Return the (x, y) coordinate for the center point of the cell that contains the specified text.  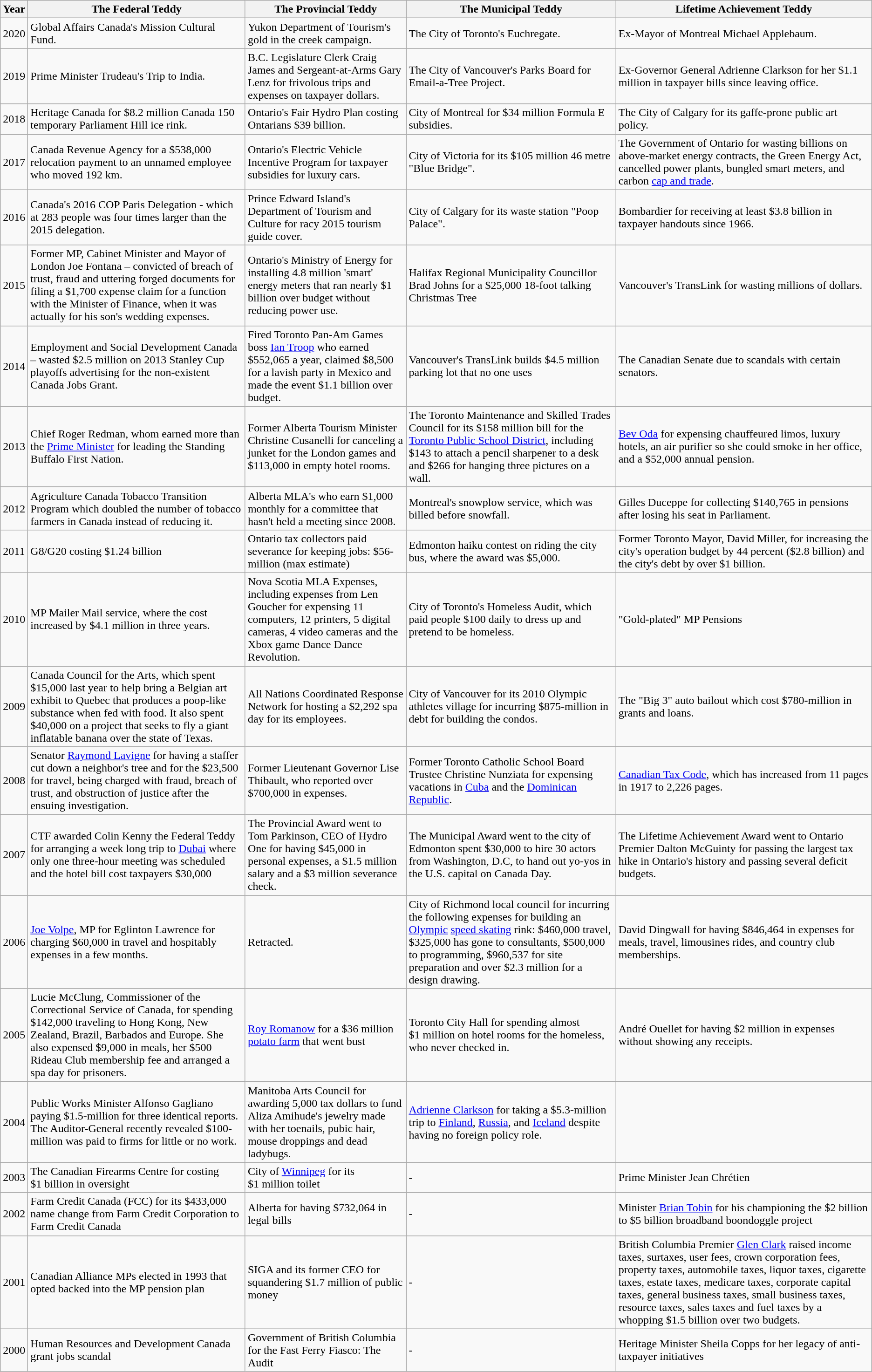
Joe Volpe, MP for Eglinton Lawrence for charging $60,000 in travel and hospitably expenses in a few months. (137, 942)
MP Mailer Mail service, where the cost increased by $4.1 million in three years. (137, 619)
Human Resources and Development Canada grant jobs scandal (137, 1350)
2018 (14, 119)
"Gold-plated" MP Pensions (743, 619)
B.C. Legislature Clerk Craig James and Sergeant-at-Arms Gary Lenz for frivolous trips and expenses on taxpayer dollars. (326, 76)
City of Vancouver for its 2010 Olympic athletes village for incurring $875-million in debt for building the condos. (511, 706)
2016 (14, 217)
The "Big 3" auto bailout which cost $780-million in grants and loans. (743, 706)
Alberta MLA's who earn $1,000 monthly for a committee that hasn't held a meeting since 2008. (326, 508)
2017 (14, 162)
The City of Toronto's Euchregate. (511, 34)
Adrienne Clarkson for taking a $5.3-million trip to Finland, Russia, and Iceland despite having no foreign policy role. (511, 1122)
Gilles Duceppe for collecting $140,765 in pensions after losing his seat in Parliament. (743, 508)
Ontario's Fair Hydro Plan costing Ontarians $39 billion. (326, 119)
Ex-Governor General Adrienne Clarkson for her $1.1 million in taxpayer bills since leaving office. (743, 76)
Canadian Tax Code, which has increased from 11 pages in 1917 to 2,226 pages. (743, 781)
Vancouver's TransLink builds $4.5 million parking lot that no one uses (511, 366)
2010 (14, 619)
Minister Brian Tobin for his championing the $2 billion to $5 billion broadband boondoggle project (743, 1214)
Lifetime Achievement Teddy (743, 9)
Bombardier for receiving at least $3.8 billion in taxpayer handouts since 1966. (743, 217)
Retracted. (326, 942)
2020 (14, 34)
The City of Calgary for its gaffe-prone public art policy. (743, 119)
The Federal Teddy (137, 9)
City of Victoria for its $105 million 46 metre "Blue Bridge". (511, 162)
Ontario's Ministry of Energy for installing 4.8 million 'smart' energy meters that ran nearly $1 billion over budget without reducing power use. (326, 285)
Ex-Mayor of Montreal Michael Applebaum. (743, 34)
City of Toronto's Homeless Audit, which paid people $100 daily to dress up and pretend to be homeless. (511, 619)
The Municipal Teddy (511, 9)
G8/G20 costing $1.24 billion (137, 551)
2005 (14, 1035)
City of Calgary for its waste station "Poop Palace". (511, 217)
2012 (14, 508)
2006 (14, 942)
2000 (14, 1350)
The Canadian Firearms Centre for costing $1 billion in oversight (137, 1178)
Prince Edward Island's Department of Tourism and Culture for racy 2015 tourism guide cover. (326, 217)
2007 (14, 855)
Heritage Minister Sheila Copps for her legacy of anti-taxpayer initiatives (743, 1350)
2019 (14, 76)
2015 (14, 285)
Halifax Regional Municipality Councillor Brad Johns for a $25,000 18-foot talking Christmas Tree (511, 285)
2011 (14, 551)
2013 (14, 446)
Edmonton haiku contest on riding the city bus, where the award was $5,000. (511, 551)
2002 (14, 1214)
The City of Vancouver's Parks Board for Email-a-Tree Project. (511, 76)
All Nations Coordinated Response Network for hosting a $2,292 spa day for its employees. (326, 706)
Farm Credit Canada (FCC) for its $433,000 name change from Farm Credit Corporation to Farm Credit Canada (137, 1214)
Former Toronto Catholic School Board Trustee Christine Nunziata for expensing vacations in Cuba and the Dominican Republic. (511, 781)
City of Montreal for $34 million Formula E subsidies. (511, 119)
Alberta for having $732,064 in legal bills (326, 1214)
André Ouellet for having $2 million in expenses without showing any receipts. (743, 1035)
David Dingwall for having $846,464 in expenses for meals, travel, limousines rides, and country club memberships. (743, 942)
Ontario's Electric Vehicle Incentive Program for taxpayer subsidies for luxury cars. (326, 162)
Prime Minister Jean Chrétien (743, 1178)
Canadian Alliance MPs elected in 1993 that opted backed into the MP pension plan (137, 1282)
Heritage Canada for $8.2 million Canada 150 temporary Parliament Hill ice rink. (137, 119)
SIGA and its former CEO for squandering $1.7 million of public money (326, 1282)
Global Affairs Canada's Mission Cultural Fund. (137, 34)
2004 (14, 1122)
Former Toronto Mayor, David Miller, for increasing the city's operation budget by 44 percent ($2.8 billion) and the city's debt by over $1 billion. (743, 551)
Agriculture Canada Tobacco Transition Program which doubled the number of tobacco farmers in Canada instead of reducing it. (137, 508)
2001 (14, 1282)
Chief Roger Redman, whom earned more than the Prime Minister for leading the Standing Buffalo First Nation. (137, 446)
City of Winnipeg for its $1 million toilet (326, 1178)
Government of British Columbia for the Fast Ferry Fiasco: The Audit (326, 1350)
Toronto City Hall for spending almost $1 million on hotel rooms for the homeless, who never checked in. (511, 1035)
The Provincial Teddy (326, 9)
Employment and Social Development Canada – wasted $2.5 million on 2013 Stanley Cup playoffs advertising for the non-existent Canada Jobs Grant. (137, 366)
2008 (14, 781)
2009 (14, 706)
Prime Minister Trudeau's Trip to India. (137, 76)
Ontario tax collectors paid severance for keeping jobs: $56-million (max estimate) (326, 551)
Canada Revenue Agency for a $538,000 relocation payment to an unnamed employee who moved 192 km. (137, 162)
2003 (14, 1178)
Former Lieutenant Governor Lise Thibault, who reported over $700,000 in expenses. (326, 781)
The Canadian Senate due to scandals with certain senators. (743, 366)
Year (14, 9)
Roy Romanow for a $36 million potato farm that went bust (326, 1035)
Vancouver's TransLink for wasting millions of dollars. (743, 285)
Former Alberta Tourism Minister Christine Cusanelli for canceling a junket for the London games and $113,000 in empty hotel rooms. (326, 446)
Bev Oda for expensing chauffeured limos, luxury hotels, an air purifier so she could smoke in her office, and a $52,000 annual pension. (743, 446)
Montreal's snowplow service, which was billed before snowfall. (511, 508)
Yukon Department of Tourism's gold in the creek campaign. (326, 34)
Canada's 2016 COP Paris Delegation - which at 283 people was four times larger than the 2015 delegation. (137, 217)
2014 (14, 366)
